Pinpoint the cell where the given text exists, returning its [x, y] midpoint coordinate. 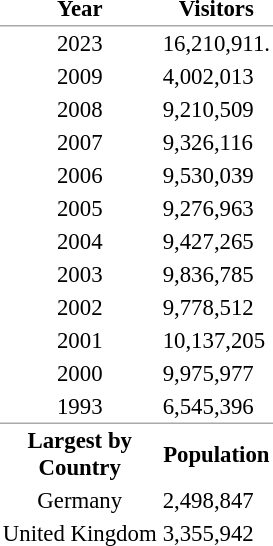
2009 [80, 76]
2023 [80, 42]
9,975,977 [216, 372]
9,778,512 [216, 306]
9,530,039 [216, 174]
9,427,265 [216, 240]
2004 [80, 240]
2002 [80, 306]
16,210,911. [216, 42]
4,002,013 [216, 76]
1993 [80, 406]
2001 [80, 340]
2006 [80, 174]
2007 [80, 142]
2000 [80, 372]
9,326,116 [216, 142]
9,210,509 [216, 108]
Largest byCountry [80, 453]
2005 [80, 208]
Germany [80, 500]
2,498,847 [216, 500]
2008 [80, 108]
10,137,205 [216, 340]
9,276,963 [216, 208]
Population [216, 453]
9,836,785 [216, 274]
2003 [80, 274]
6,545,396 [216, 406]
